From the cell containing the given text, extract its center point as (x, y) coordinate. 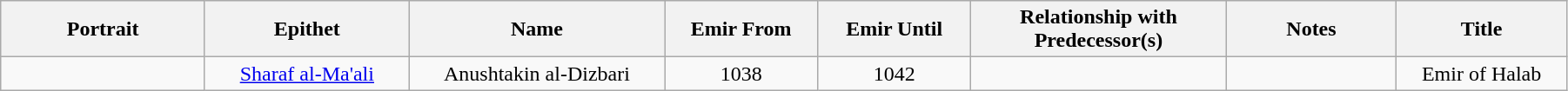
Epithet (306, 29)
Name (536, 29)
Sharaf al-Ma'ali (306, 74)
Relationship with Predecessor(s) (1098, 29)
Anushtakin al-Dizbari (536, 74)
Emir of Halab (1482, 74)
Notes (1311, 29)
Emir Until (895, 29)
Portrait (103, 29)
1038 (741, 74)
Emir From (741, 29)
1042 (895, 74)
Title (1482, 29)
